Return the (x, y) coordinate for the center point of the cell that contains the specified text.  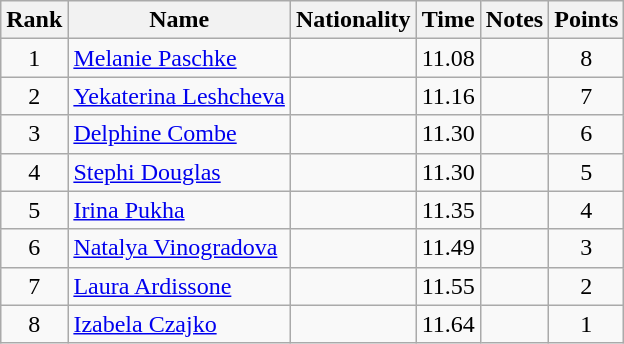
11.49 (448, 248)
Name (180, 20)
Irina Pukha (180, 210)
Rank (34, 20)
Laura Ardissone (180, 286)
Natalya Vinogradova (180, 248)
Yekaterina Leshcheva (180, 96)
Stephi Douglas (180, 172)
Time (448, 20)
Melanie Paschke (180, 58)
11.16 (448, 96)
11.35 (448, 210)
11.64 (448, 324)
Izabela Czajko (180, 324)
Nationality (353, 20)
11.08 (448, 58)
11.55 (448, 286)
Points (586, 20)
Notes (514, 20)
Delphine Combe (180, 134)
